Return the [x, y] coordinate for the center point of the cell that contains the specified text.  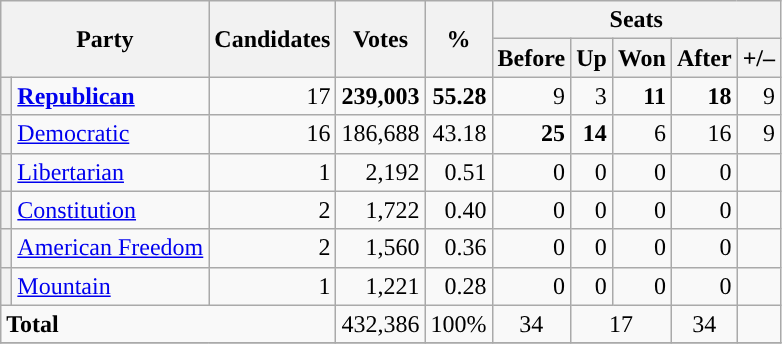
Republican [110, 96]
Candidates [272, 39]
3 [592, 96]
After [704, 58]
43.18 [458, 134]
+/– [758, 58]
Democratic [110, 134]
239,003 [380, 96]
186,688 [380, 134]
1,560 [380, 248]
100% [458, 324]
11 [642, 96]
0.51 [458, 172]
Seats [636, 20]
Libertarian [110, 172]
18 [704, 96]
Mountain [110, 286]
1,722 [380, 210]
Votes [380, 39]
Party [105, 39]
1,221 [380, 286]
6 [642, 134]
Constitution [110, 210]
14 [592, 134]
Before [532, 58]
0.36 [458, 248]
2,192 [380, 172]
Total [168, 324]
Won [642, 58]
0.28 [458, 286]
% [458, 39]
American Freedom [110, 248]
55.28 [458, 96]
Up [592, 58]
25 [532, 134]
0.40 [458, 210]
432,386 [380, 324]
